Detect which cell encompasses the target text, then output its [x, y] center coordinate. 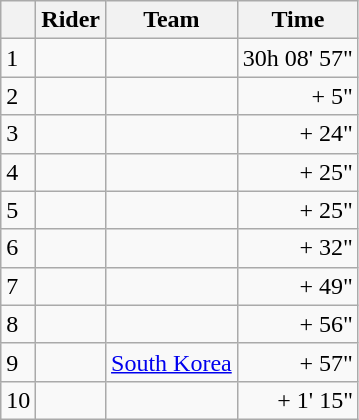
10 [18, 400]
4 [18, 172]
Team [172, 20]
3 [18, 134]
1 [18, 58]
7 [18, 286]
6 [18, 248]
+ 49" [298, 286]
+ 32" [298, 248]
8 [18, 324]
South Korea [172, 362]
Rider [71, 20]
5 [18, 210]
+ 5" [298, 96]
30h 08' 57" [298, 58]
+ 57" [298, 362]
Time [298, 20]
+ 24" [298, 134]
9 [18, 362]
2 [18, 96]
+ 56" [298, 324]
+ 1' 15" [298, 400]
